Determine the [x, y] coordinate at the center of the cell enclosing the given text.  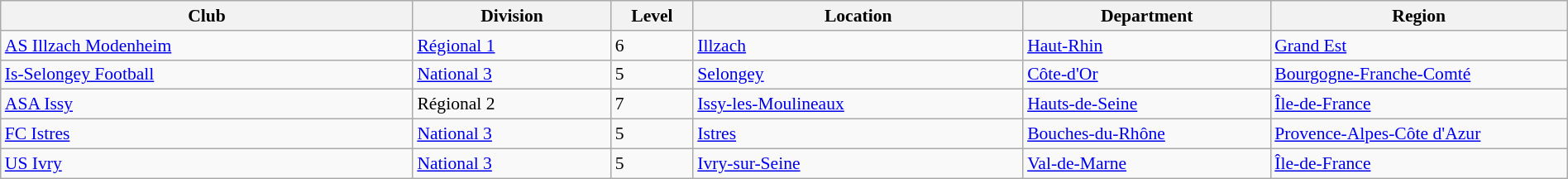
Val-de-Marne [1146, 163]
Haut-Rhin [1146, 46]
Istres [858, 134]
Selongey [858, 75]
Location [858, 16]
US Ivry [207, 163]
Club [207, 16]
Department [1146, 16]
Bouches-du-Rhône [1146, 134]
Is-Selongey Football [207, 75]
AS Illzach Modenheim [207, 46]
Issy-les-Moulineaux [858, 104]
Grand Est [1419, 46]
Hauts-de-Seine [1146, 104]
FC Istres [207, 134]
ASA Issy [207, 104]
Region [1419, 16]
Ivry-sur-Seine [858, 163]
7 [653, 104]
Level [653, 16]
Provence-Alpes-Côte d'Azur [1419, 134]
Illzach [858, 46]
Division [511, 16]
Côte-d'Or [1146, 75]
Bourgogne-Franche-Comté [1419, 75]
Régional 1 [511, 46]
6 [653, 46]
Régional 2 [511, 104]
